Return [X, Y] of the center of cell containing provided text 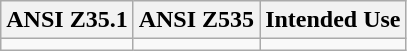
ANSI Z35.1 [67, 20]
ANSI Z535 [196, 20]
Intended Use [333, 20]
